Output the [x, y] coordinate of the center of the cell containing the given text.  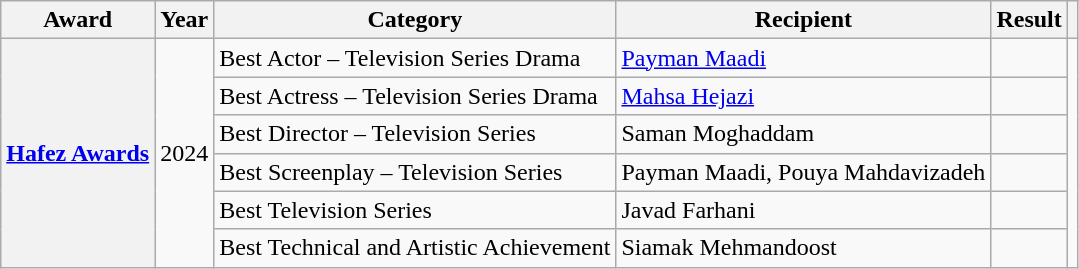
Payman Maadi, Pouya Mahdavizadeh [804, 172]
Award [78, 20]
2024 [184, 153]
Recipient [804, 20]
Result [1029, 20]
Best Television Series [415, 210]
Best Director – Television Series [415, 134]
Year [184, 20]
Javad Farhani [804, 210]
Best Screenplay – Television Series [415, 172]
Best Actor – Television Series Drama [415, 58]
Payman Maadi [804, 58]
Category [415, 20]
Siamak Mehmandoost [804, 248]
Best Actress – Television Series Drama [415, 96]
Best Technical and Artistic Achievement [415, 248]
Saman Moghaddam [804, 134]
Hafez Awards [78, 153]
Mahsa Hejazi [804, 96]
